Scan for the cell matching the given text and deliver its (X, Y) coordinate at center. 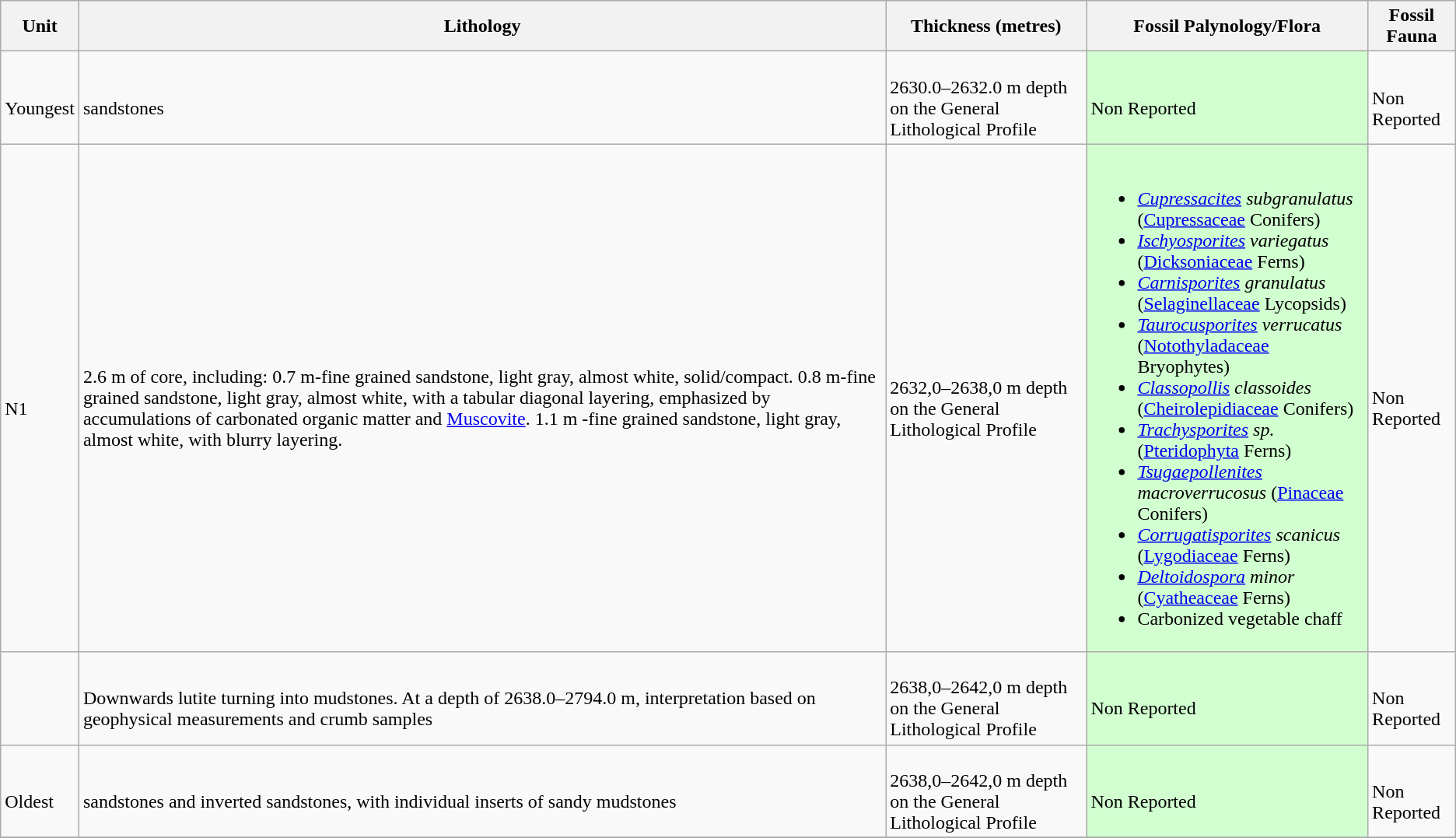
2632,0–2638,0 m depth on the General Lithological Profile (986, 398)
Oldest (40, 791)
Downwards lutite turning into mudstones. At a depth of 2638.0–2794.0 m, interpretation based on geophysical measurements and crumb samples (482, 699)
Youngest (40, 98)
N1 (40, 398)
Fossil Fauna (1412, 26)
sandstones (482, 98)
Lithology (482, 26)
sandstones and inverted sandstones, with individual inserts of sandy mudstones (482, 791)
Fossil Palynology/Flora (1227, 26)
Unit (40, 26)
Thickness (metres) (986, 26)
2630.0–2632.0 m depth on the General Lithological Profile (986, 98)
